Extract the [X, Y] coordinate from the center of the cell holding the provided text.  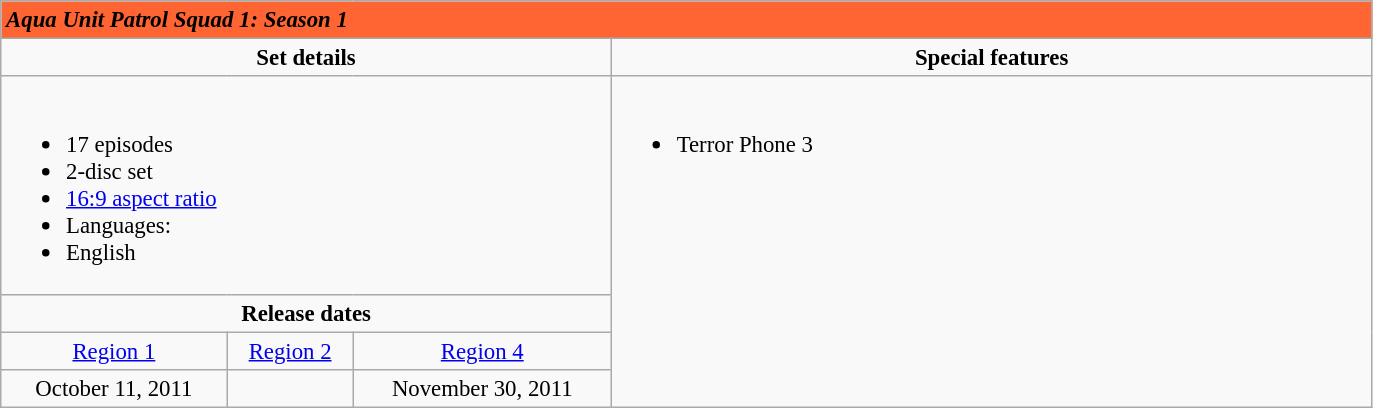
Special features [992, 58]
Region 1 [114, 351]
Aqua Unit Patrol Squad 1: Season 1 [686, 20]
Region 2 [290, 351]
Release dates [306, 313]
November 30, 2011 [482, 388]
Terror Phone 3 [992, 242]
October 11, 2011 [114, 388]
Region 4 [482, 351]
17 episodes2-disc set16:9 aspect ratioLanguages:English [306, 185]
Set details [306, 58]
